From the cell containing the given text, extract its center point as [X, Y] coordinate. 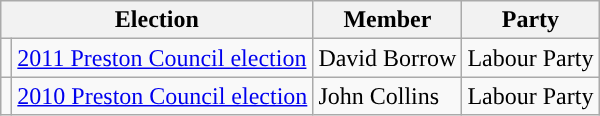
John Collins [388, 96]
Party [530, 20]
David Borrow [388, 58]
2011 Preston Council election [162, 58]
Election [157, 20]
Member [388, 20]
2010 Preston Council election [162, 96]
